Return the (X, Y) coordinate for the center point of the cell that contains the specified text.  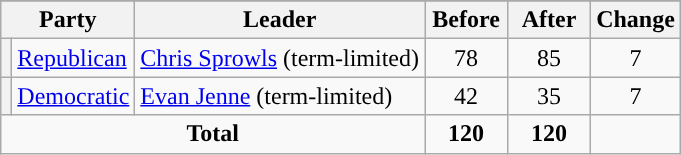
Total (213, 134)
Leader (280, 20)
Republican (74, 58)
Before (466, 20)
Chris Sprowls (term-limited) (280, 58)
Democratic (74, 96)
42 (466, 96)
Change (636, 20)
Evan Jenne (term-limited) (280, 96)
After (550, 20)
35 (550, 96)
Party (68, 20)
85 (550, 58)
78 (466, 58)
